Return the [x, y] coordinate for the center point of the cell that contains the specified text.  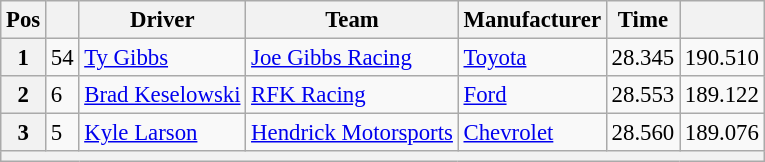
Ty Gibbs [162, 58]
Joe Gibbs Racing [352, 58]
Manufacturer [532, 20]
Ford [532, 95]
189.122 [722, 95]
Toyota [532, 58]
1 [24, 58]
Driver [162, 20]
Brad Keselowski [162, 95]
RFK Racing [352, 95]
189.076 [722, 133]
Chevrolet [532, 133]
Pos [24, 20]
Kyle Larson [162, 133]
2 [24, 95]
3 [24, 133]
6 [62, 95]
28.560 [642, 133]
28.345 [642, 58]
Time [642, 20]
54 [62, 58]
Hendrick Motorsports [352, 133]
28.553 [642, 95]
190.510 [722, 58]
5 [62, 133]
Team [352, 20]
